From the cell containing the given text, extract its center point as (X, Y) coordinate. 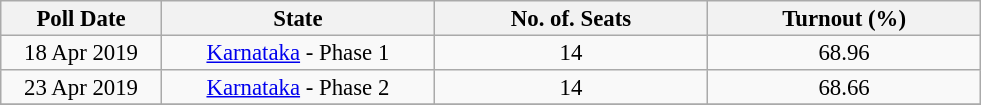
23 Apr 2019 (82, 88)
Karnataka - Phase 2 (298, 88)
Poll Date (82, 18)
Turnout (%) (844, 18)
18 Apr 2019 (82, 54)
68.66 (844, 88)
Karnataka - Phase 1 (298, 54)
State (298, 18)
No. of. Seats (570, 18)
68.96 (844, 54)
